Output the (X, Y) coordinate of the center of the cell containing the given text.  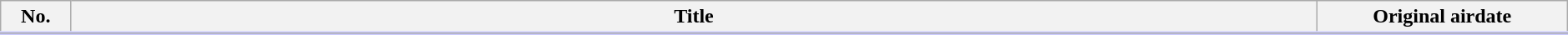
Title (693, 17)
Original airdate (1443, 17)
No. (35, 17)
